From the cell containing the given text, extract its center point as [X, Y] coordinate. 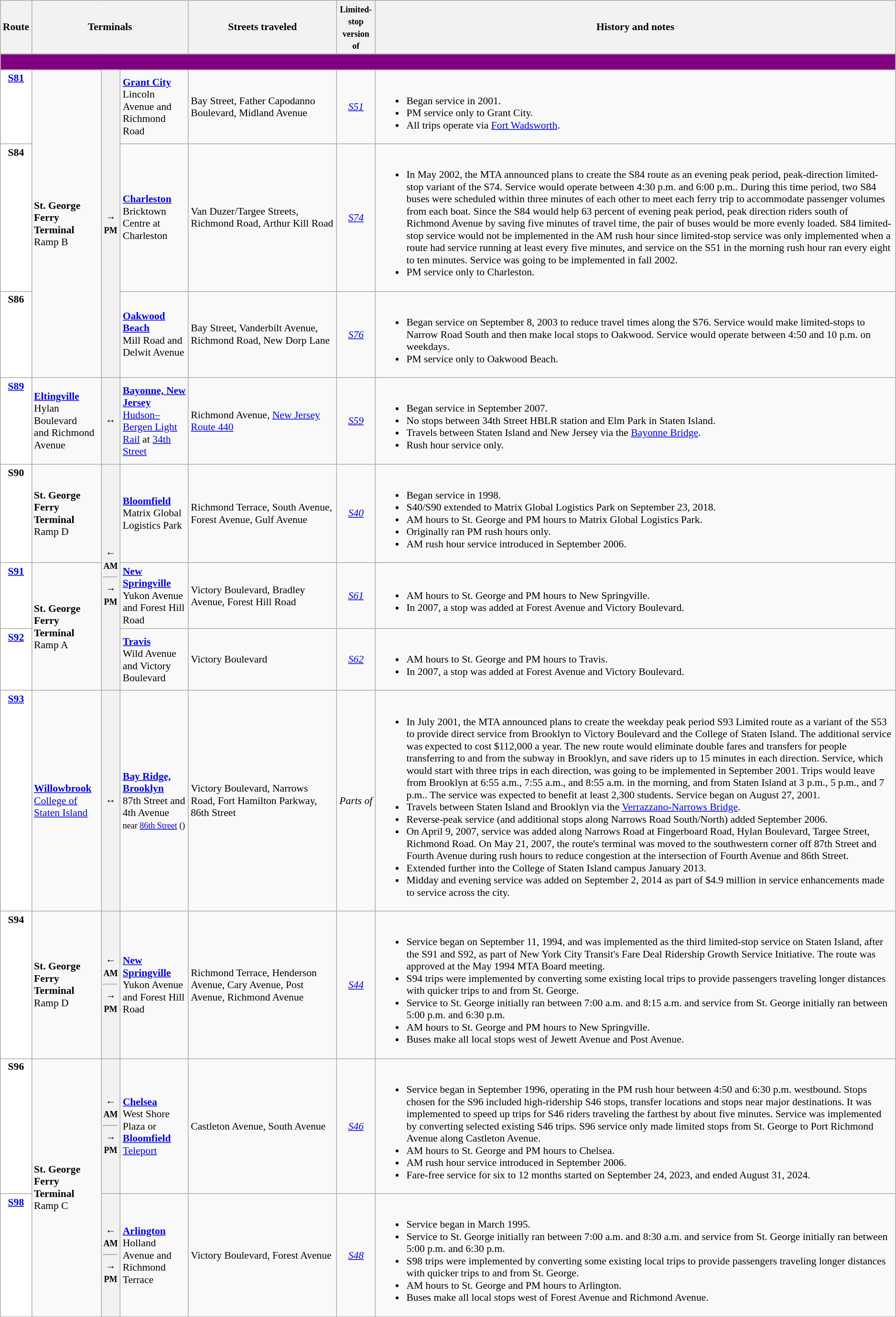
S93 [16, 801]
ArlingtonHolland Avenue and Richmond Terrace [155, 1255]
S86 [16, 335]
S84 [16, 218]
S81 [16, 107]
Route [16, 27]
BloomfieldMatrix Global Logistics Park [155, 513]
Began service in 2001.PM service only to Grant City.All trips operate via Fort Wadsworth. [635, 107]
Castleton Avenue, South Avenue [262, 1126]
ChelseaWest Shore Plaza or BloomfieldTeleport [155, 1126]
AM hours to St. George and PM hours to Travis.In 2007, a stop was added at Forest Avenue and Victory Boulevard. [635, 660]
Victory Boulevard [262, 660]
S90 [16, 513]
S46 [356, 1126]
S94 [16, 985]
Victory Boulevard, Forest Avenue [262, 1255]
AM hours to St. George and PM hours to New Springville.In 2007, a stop was added at Forest Avenue and Victory Boulevard. [635, 596]
EltingvilleHylan Boulevardand Richmond Avenue [66, 421]
Richmond Terrace, South Avenue, Forest Avenue, Gulf Avenue [262, 513]
Grant CityLincoln Avenue and Richmond Road [155, 107]
Bay Street, Father Capodanno Boulevard, Midland Avenue [262, 107]
S91 [16, 596]
TravisWild Avenue and Victory Boulevard [155, 660]
History and notes [635, 27]
→PM [111, 224]
S48 [356, 1255]
S62 [356, 660]
Richmond Terrace, Henderson Avenue, Cary Avenue, Post Avenue, Richmond Avenue [262, 985]
S61 [356, 596]
Victory Boulevard, Narrows Road, Fort Hamilton Parkway, 86th Street [262, 801]
S74 [356, 218]
S40 [356, 513]
S92 [16, 660]
Limited-stopversion of [356, 27]
St. George Ferry TerminalRamp C [66, 1187]
Van Duzer/Targee Streets, Richmond Road, Arthur Kill Road [262, 218]
S89 [16, 421]
Victory Boulevard, Bradley Avenue, Forest Hill Road [262, 596]
Parts of [356, 801]
S96 [16, 1126]
Terminals [110, 27]
Oakwood BeachMill Road and Delwit Avenue [155, 335]
St. George Ferry TerminalRamp B [66, 224]
Bay Street, Vanderbilt Avenue, Richmond Road, New Dorp Lane [262, 335]
Richmond Avenue, New Jersey Route 440 [262, 421]
S44 [356, 985]
S59 [356, 421]
Streets traveled [262, 27]
S76 [356, 335]
S51 [356, 107]
CharlestonBricktown Centre at Charleston [155, 218]
S98 [16, 1255]
St. George Ferry TerminalRamp A [66, 626]
Bay Ridge, Brooklyn87th Street and 4th Avenuenear 86th Street () [155, 801]
Bayonne, New JerseyHudson–Bergen Light Rail at 34th Street [155, 421]
WillowbrookCollege of Staten Island [66, 801]
